Identify which cell holds the provided text, then report its [X, Y] central coordinate. 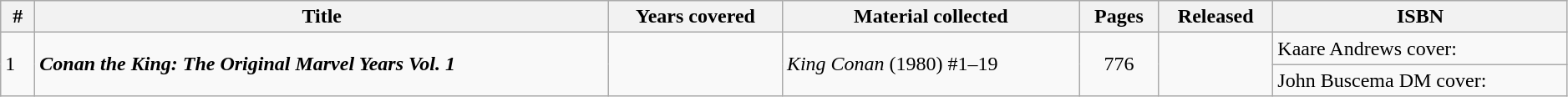
King Conan (1980) #1–19 [931, 64]
John Buscema DM cover: [1420, 80]
Title [322, 17]
Years covered [696, 17]
Kaare Andrews cover: [1420, 48]
ISBN [1420, 17]
1 [18, 64]
Conan the King: The Original Marvel Years Vol. 1 [322, 64]
Pages [1119, 17]
# [18, 17]
Material collected [931, 17]
776 [1119, 64]
Released [1216, 17]
